Capture the cell that displays the provided text and extract its (X, Y) central coordinate. 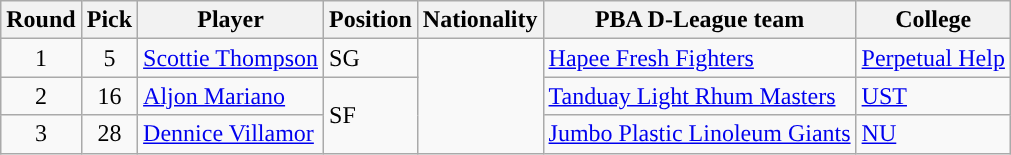
16 (109, 96)
UST (933, 96)
Pick (109, 20)
Nationality (480, 20)
SF (371, 115)
Hapee Fresh Fighters (700, 58)
NU (933, 134)
Scottie Thompson (231, 58)
College (933, 20)
1 (41, 58)
5 (109, 58)
SG (371, 58)
Dennice Villamor (231, 134)
28 (109, 134)
Perpetual Help (933, 58)
Aljon Mariano (231, 96)
Tanduay Light Rhum Masters (700, 96)
Player (231, 20)
Position (371, 20)
Round (41, 20)
Jumbo Plastic Linoleum Giants (700, 134)
3 (41, 134)
PBA D-League team (700, 20)
2 (41, 96)
